Determine the [x, y] coordinate at the center of the cell enclosing the given text.  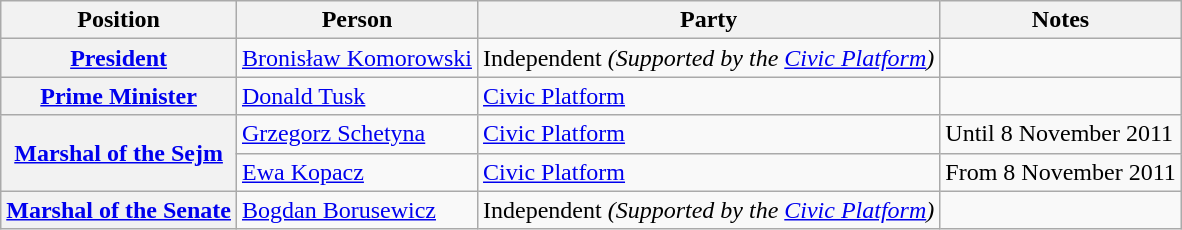
Grzegorz Schetyna [356, 134]
Position [119, 20]
Ewa Kopacz [356, 172]
Prime Minister [119, 96]
Bronisław Komorowski [356, 58]
Notes [1060, 20]
From 8 November 2011 [1060, 172]
Donald Tusk [356, 96]
Marshal of the Senate [119, 210]
Bogdan Borusewicz [356, 210]
President [119, 58]
Party [709, 20]
Until 8 November 2011 [1060, 134]
Marshal of the Sejm [119, 153]
Person [356, 20]
